Return the [X, Y] coordinate for the center point of the cell that contains the specified text.  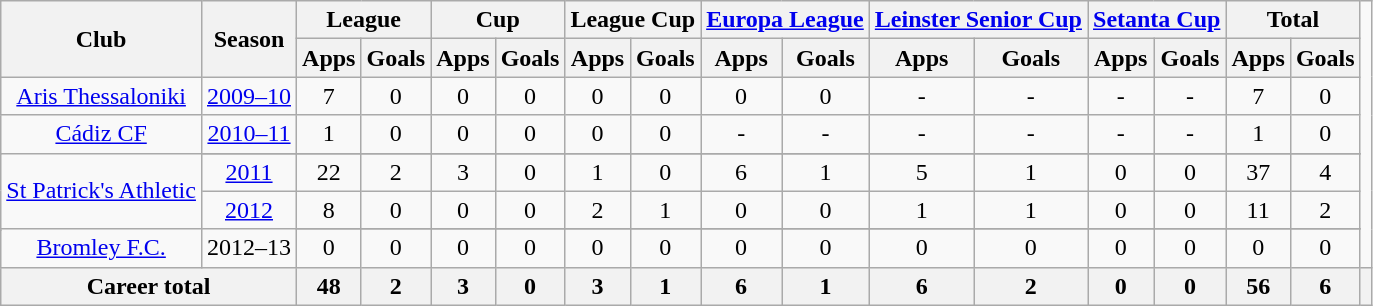
2012 [248, 210]
St Patrick's Athletic [102, 191]
2010–11 [248, 134]
Cup [498, 20]
Total [1293, 20]
5 [922, 172]
Leinster Senior Cup [978, 20]
11 [1258, 210]
Aris Thessaloniki [102, 96]
Bromley F.C. [102, 248]
Europa League [786, 20]
37 [1258, 172]
2009–10 [248, 96]
48 [329, 286]
8 [329, 210]
Setanta Cup [1157, 20]
Season [248, 39]
22 [329, 172]
Club [102, 39]
2012–13 [248, 248]
League [364, 20]
League Cup [633, 20]
Cádiz CF [102, 134]
2011 [248, 172]
Career total [149, 286]
56 [1258, 286]
4 [1325, 172]
